Determine the (X, Y) coordinate at the center of the cell enclosing the given text.  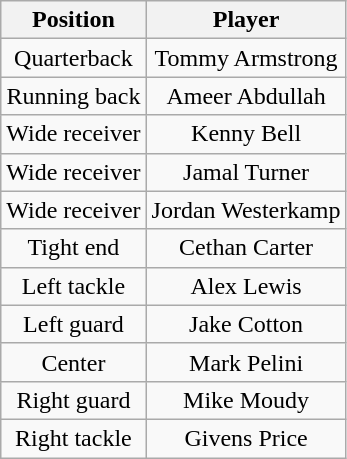
Running back (74, 96)
Tight end (74, 248)
Jake Cotton (246, 324)
Tommy Armstrong (246, 58)
Left guard (74, 324)
Quarterback (74, 58)
Player (246, 20)
Center (74, 362)
Alex Lewis (246, 286)
Jordan Westerkamp (246, 210)
Right guard (74, 400)
Jamal Turner (246, 172)
Mike Moudy (246, 400)
Left tackle (74, 286)
Position (74, 20)
Givens Price (246, 438)
Cethan Carter (246, 248)
Mark Pelini (246, 362)
Right tackle (74, 438)
Kenny Bell (246, 134)
Ameer Abdullah (246, 96)
